From the cell containing the given text, extract its center point as [X, Y] coordinate. 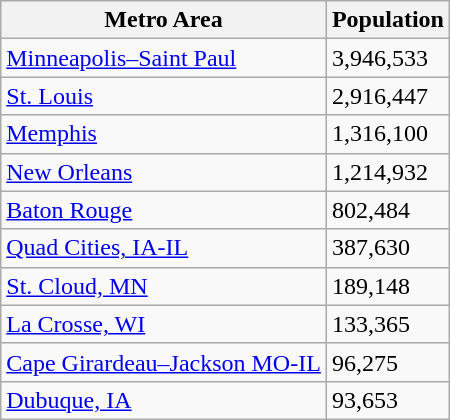
189,148 [388, 286]
La Crosse, WI [164, 324]
Baton Rouge [164, 210]
New Orleans [164, 172]
Cape Girardeau–Jackson MO-IL [164, 362]
93,653 [388, 400]
Memphis [164, 134]
St. Louis [164, 96]
Minneapolis–Saint Paul [164, 58]
3,946,533 [388, 58]
802,484 [388, 210]
St. Cloud, MN [164, 286]
Quad Cities, IA-IL [164, 248]
Dubuque, IA [164, 400]
1,214,932 [388, 172]
96,275 [388, 362]
2,916,447 [388, 96]
387,630 [388, 248]
1,316,100 [388, 134]
Population [388, 20]
Metro Area [164, 20]
133,365 [388, 324]
